Scan for the cell matching the given text and deliver its [X, Y] coordinate at center. 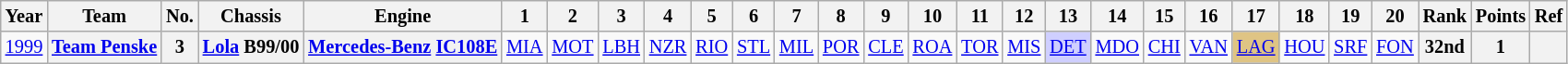
2 [572, 16]
MIL [797, 47]
VAN [1208, 47]
18 [1304, 16]
MDO [1118, 47]
4 [668, 16]
DET [1068, 47]
Team [104, 16]
20 [1395, 16]
Chassis [251, 16]
RIO [712, 47]
SRF [1350, 47]
Year [24, 16]
Ref [1549, 16]
TOR [980, 47]
MIA [524, 47]
STL [754, 47]
7 [797, 16]
HOU [1304, 47]
9 [885, 16]
Lola B99/00 [251, 47]
Engine [402, 16]
ROA [933, 47]
Team Penske [104, 47]
5 [712, 16]
No. [180, 16]
Mercedes-Benz IC108E [402, 47]
MIS [1024, 47]
10 [933, 16]
LAG [1256, 47]
POR [841, 47]
CHI [1164, 47]
6 [754, 16]
13 [1068, 16]
1999 [24, 47]
MOT [572, 47]
14 [1118, 16]
Rank [1444, 16]
17 [1256, 16]
16 [1208, 16]
LBH [621, 47]
12 [1024, 16]
32nd [1444, 47]
8 [841, 16]
NZR [668, 47]
FON [1395, 47]
11 [980, 16]
Points [1501, 16]
15 [1164, 16]
CLE [885, 47]
19 [1350, 16]
